For the text-containing cell, return its midpoint in (X, Y) coordinate format. 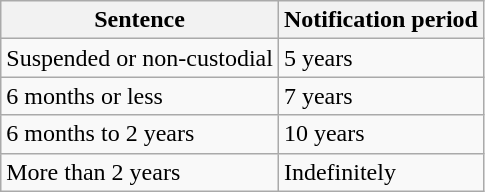
More than 2 years (140, 172)
7 years (380, 96)
Notification period (380, 20)
Suspended or non-custodial (140, 58)
Sentence (140, 20)
6 months or less (140, 96)
10 years (380, 134)
6 months to 2 years (140, 134)
5 years (380, 58)
Indefinitely (380, 172)
